Detect which cell encompasses the target text, then output its [X, Y] center coordinate. 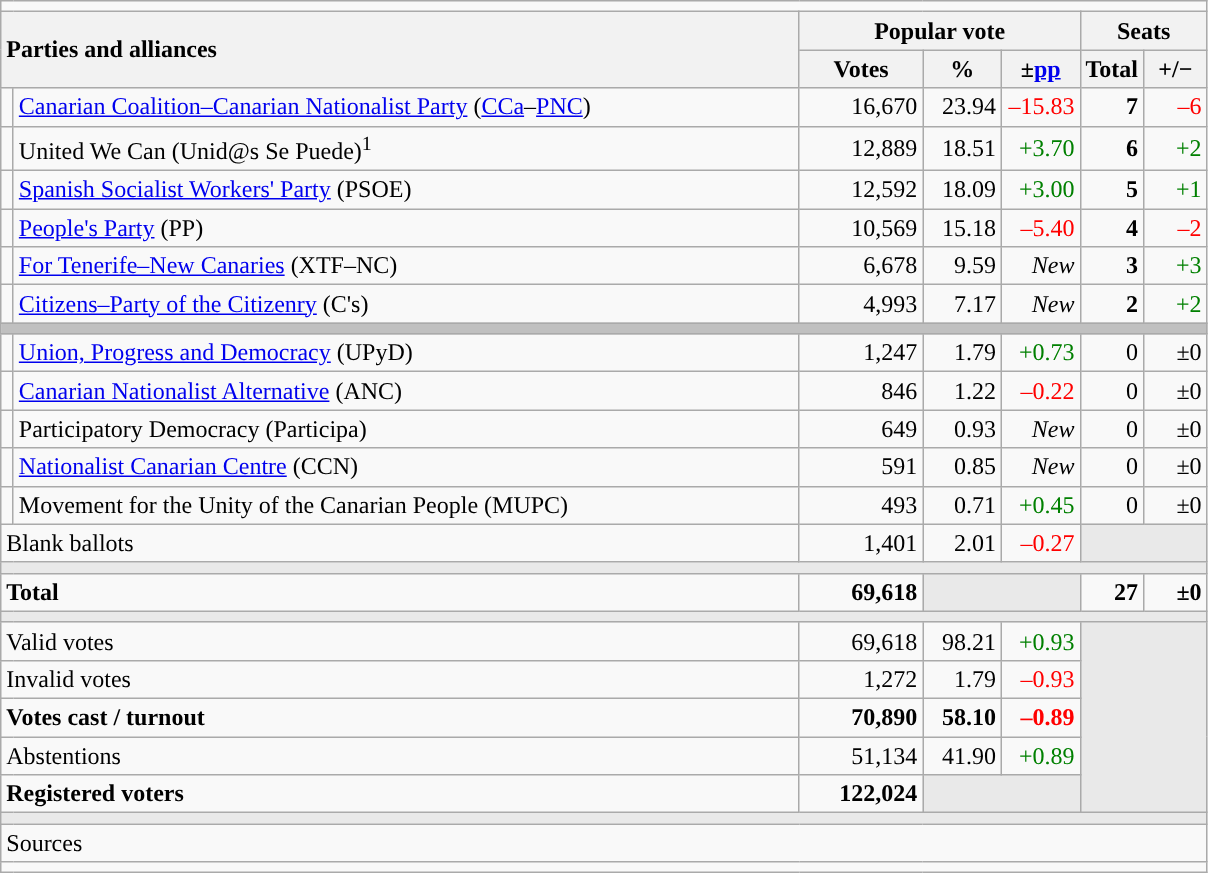
0.93 [962, 429]
0.71 [962, 505]
+3 [1176, 266]
591 [861, 467]
+0.89 [1040, 756]
Invalid votes [400, 679]
2.01 [962, 543]
United We Can (Unid@s Se Puede)1 [406, 148]
7.17 [962, 304]
122,024 [861, 794]
Union, Progress and Democracy (UPyD) [406, 353]
9.59 [962, 266]
Registered voters [400, 794]
Canarian Nationalist Alternative (ANC) [406, 391]
846 [861, 391]
41.90 [962, 756]
Votes [861, 69]
Votes cast / turnout [400, 718]
Citizens–Party of the Citizenry (C's) [406, 304]
493 [861, 505]
5 [1112, 190]
–0.27 [1040, 543]
–0.93 [1040, 679]
–2 [1176, 228]
Seats [1144, 31]
+0.93 [1040, 641]
+3.00 [1040, 190]
18.09 [962, 190]
4,993 [861, 304]
Canarian Coalition–Canarian Nationalist Party (CCa–PNC) [406, 107]
–0.89 [1040, 718]
16,670 [861, 107]
98.21 [962, 641]
Sources [604, 843]
1,401 [861, 543]
4 [1112, 228]
58.10 [962, 718]
+/− [1176, 69]
1.22 [962, 391]
6 [1112, 148]
6,678 [861, 266]
Parties and alliances [400, 50]
12,889 [861, 148]
+3.70 [1040, 148]
0.85 [962, 467]
1,247 [861, 353]
–0.22 [1040, 391]
+0.73 [1040, 353]
15.18 [962, 228]
For Tenerife–New Canaries (XTF–NC) [406, 266]
–15.83 [1040, 107]
649 [861, 429]
3 [1112, 266]
12,592 [861, 190]
Spanish Socialist Workers' Party (PSOE) [406, 190]
+0.45 [1040, 505]
10,569 [861, 228]
Abstentions [400, 756]
People's Party (PP) [406, 228]
Movement for the Unity of the Canarian People (MUPC) [406, 505]
Popular vote [940, 31]
–5.40 [1040, 228]
51,134 [861, 756]
18.51 [962, 148]
7 [1112, 107]
+1 [1176, 190]
±pp [1040, 69]
Valid votes [400, 641]
% [962, 69]
70,890 [861, 718]
2 [1112, 304]
Blank ballots [400, 543]
Participatory Democracy (Participa) [406, 429]
27 [1112, 592]
23.94 [962, 107]
–6 [1176, 107]
Nationalist Canarian Centre (CCN) [406, 467]
1,272 [861, 679]
